Detect which cell encompasses the target text, then output its [x, y] center coordinate. 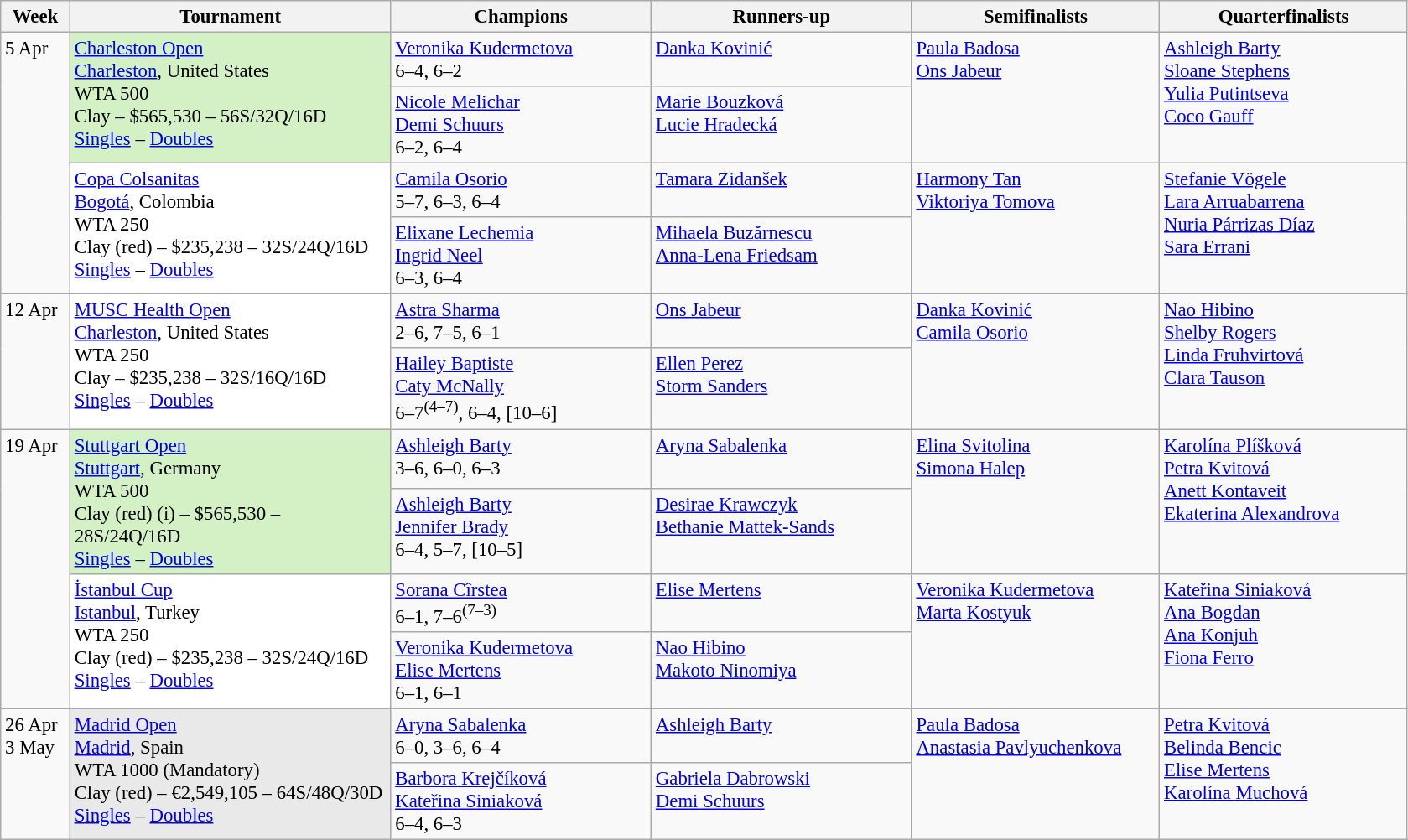
Veronika Kudermetova Elise Mertens 6–1, 6–1 [522, 670]
Aryna Sabalenka [782, 459]
Hailey Baptiste Caty McNally 6–7(4–7), 6–4, [10–6] [522, 389]
Desirae Krawczyk Bethanie Mattek-Sands [782, 531]
19 Apr [35, 568]
Aryna Sabalenka 6–0, 3–6, 6–4 [522, 736]
İstanbul Cup Istanbul, TurkeyWTA 250Clay (red) – $235,238 – 32S/24Q/16D Singles – Doubles [230, 640]
Runners-up [782, 17]
Charleston Open Charleston, United StatesWTA 500Clay – $565,530 – 56S/32Q/16D Singles – Doubles [230, 98]
Madrid Open Madrid, Spain WTA 1000 (Mandatory)Clay (red) – €2,549,105 – 64S/48Q/30D Singles – Doubles [230, 774]
Ashleigh Barty 3–6, 6–0, 6–3 [522, 459]
Elise Mertens [782, 602]
Champions [522, 17]
Copa Colsanitas Bogotá, ColombiaWTA 250Clay (red) – $235,238 – 32S/24Q/16D Singles – Doubles [230, 229]
Veronika Kudermetova 6–4, 6–2 [522, 60]
Stefanie Vögele Lara Arruabarrena Nuria Párrizas Díaz Sara Errani [1284, 229]
Paula Badosa Anastasia Pavlyuchenkova [1036, 774]
Stuttgart Open Stuttgart, GermanyWTA 500Clay (red) (i) – $565,530 – 28S/24Q/16D Singles – Doubles [230, 501]
Kateřina Siniaková Ana Bogdan Ana Konjuh Fiona Ferro [1284, 640]
Camila Osorio 5–7, 6–3, 6–4 [522, 191]
Danka Kovinić [782, 60]
Danka Kovinić Camila Osorio [1036, 362]
Ashleigh Barty [782, 736]
Barbora Krejčíková Kateřina Siniaková 6–4, 6–3 [522, 801]
Semifinalists [1036, 17]
Ashleigh Barty Jennifer Brady 6–4, 5–7, [10–5] [522, 531]
12 Apr [35, 362]
Sorana Cîrstea 6–1, 7–6(7–3) [522, 602]
Karolína Plíšková Petra Kvitová Anett Kontaveit Ekaterina Alexandrova [1284, 501]
Elixane Lechemia Ingrid Neel 6–3, 6–4 [522, 256]
Tournament [230, 17]
Ons Jabeur [782, 322]
Paula Badosa Ons Jabeur [1036, 98]
Nao Hibino Shelby Rogers Linda Fruhvirtová Clara Tauson [1284, 362]
Nicole Melichar Demi Schuurs 6–2, 6–4 [522, 125]
Ellen Perez Storm Sanders [782, 389]
26 Apr 3 May [35, 774]
5 Apr [35, 163]
Harmony Tan Viktoriya Tomova [1036, 229]
Elina Svitolina Simona Halep [1036, 501]
Veronika Kudermetova Marta Kostyuk [1036, 640]
Mihaela Buzărnescu Anna-Lena Friedsam [782, 256]
Astra Sharma 2–6, 7–5, 6–1 [522, 322]
Week [35, 17]
Quarterfinalists [1284, 17]
Petra Kvitová Belinda Bencic Elise Mertens Karolína Muchová [1284, 774]
Ashleigh Barty Sloane Stephens Yulia Putintseva Coco Gauff [1284, 98]
MUSC Health Open Charleston, United StatesWTA 250Clay – $235,238 – 32S/16Q/16D Singles – Doubles [230, 362]
Tamara Zidanšek [782, 191]
Marie Bouzková Lucie Hradecká [782, 125]
Nao Hibino Makoto Ninomiya [782, 670]
Gabriela Dabrowski Demi Schuurs [782, 801]
